Search for the cell housing the specified text and yield its [x, y] center coordinate. 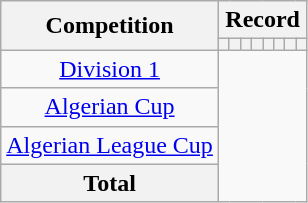
Division 1 [110, 69]
Record [262, 20]
Algerian Cup [110, 107]
Competition [110, 26]
Total [110, 183]
Algerian League Cup [110, 145]
